Determine the (X, Y) coordinate at the center of the cell enclosing the given text.  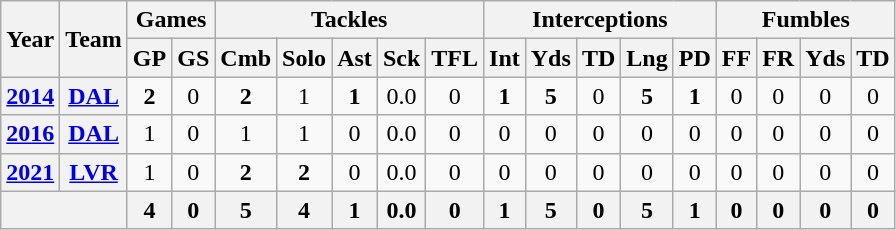
2021 (30, 172)
Fumbles (806, 20)
GP (149, 58)
2016 (30, 134)
TFL (455, 58)
GS (194, 58)
Lng (647, 58)
Games (170, 20)
Int (505, 58)
Team (94, 39)
Tackles (350, 20)
LVR (94, 172)
Ast (355, 58)
Interceptions (600, 20)
2014 (30, 96)
Sck (401, 58)
FF (736, 58)
PD (694, 58)
Solo (304, 58)
Cmb (246, 58)
Year (30, 39)
FR (778, 58)
